Return [x, y] of the center of cell containing provided text 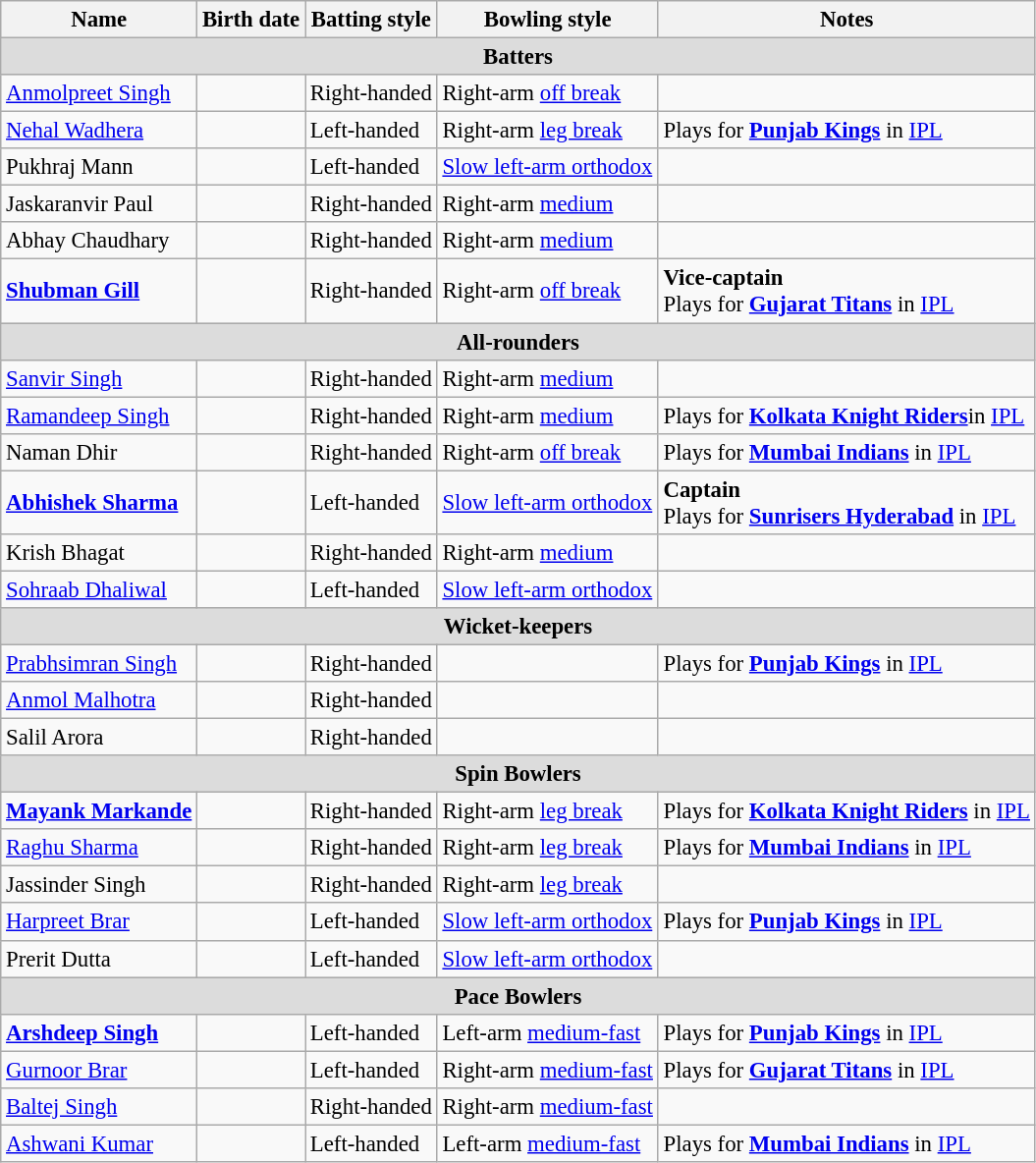
Jaskaranvir Paul [99, 204]
All-rounders [518, 342]
Pukhraj Mann [99, 167]
Naman Dhir [99, 452]
Vice-captain Plays for Gujarat Titans in IPL [846, 291]
Raghu Sharma [99, 848]
Pace Bowlers [518, 996]
Notes [846, 20]
Gurnoor Brar [99, 1070]
Batting style [371, 20]
Krish Bhagat [99, 553]
Sanvir Singh [99, 378]
Plays for Kolkata Knight Ridersin IPL [846, 415]
Salil Arora [99, 738]
Harpreet Brar [99, 922]
Plays for Gujarat Titans in IPL [846, 1070]
Prerit Dutta [99, 959]
Anmolpreet Singh [99, 93]
Ramandeep Singh [99, 415]
Arshdeep Singh [99, 1032]
Spin Bowlers [518, 774]
Ashwani Kumar [99, 1143]
Plays for Kolkata Knight Riders in IPL [846, 811]
Abhishek Sharma [99, 503]
Baltej Singh [99, 1107]
Nehal Wadhera [99, 131]
Prabhsimran Singh [99, 663]
Captain Plays for Sunrisers Hyderabad in IPL [846, 503]
Name [99, 20]
Anmol Malhotra [99, 700]
Sohraab Dhaliwal [99, 589]
Bowling style [548, 20]
Shubman Gill [99, 291]
Batters [518, 57]
Mayank Markande [99, 811]
Jassinder Singh [99, 885]
Wicket-keepers [518, 627]
Birth date [251, 20]
Abhay Chaudhary [99, 241]
